Return (x, y) of the center of cell containing provided text 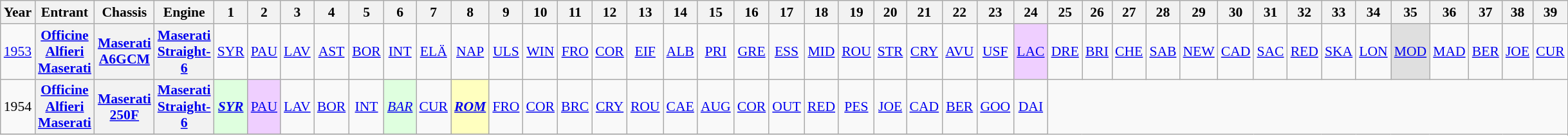
Entrant (64, 12)
8 (470, 12)
NEW (1198, 51)
BRC (575, 106)
CAE (681, 106)
13 (645, 12)
11 (575, 12)
10 (540, 12)
NAP (470, 51)
MOD (1410, 51)
CHE (1129, 51)
26 (1097, 12)
37 (1486, 12)
2 (264, 12)
25 (1065, 12)
WIN (540, 51)
15 (715, 12)
ELÄ (434, 51)
17 (786, 12)
DRE (1065, 51)
GOO (995, 106)
BRI (1097, 51)
35 (1410, 12)
DAI (1031, 106)
31 (1270, 12)
PES (856, 106)
18 (821, 12)
OUT (786, 106)
1 (231, 12)
SAB (1163, 51)
38 (1517, 12)
ALB (681, 51)
16 (752, 12)
14 (681, 12)
GRE (752, 51)
4 (332, 12)
12 (610, 12)
19 (856, 12)
6 (400, 12)
24 (1031, 12)
ESS (786, 51)
ULS (506, 51)
22 (959, 12)
1953 (18, 51)
PRI (715, 51)
3 (297, 12)
20 (890, 12)
30 (1236, 12)
32 (1305, 12)
34 (1373, 12)
21 (925, 12)
Engine (184, 12)
9 (506, 12)
EIF (645, 51)
33 (1338, 12)
USF (995, 51)
28 (1163, 12)
BAR (400, 106)
ROM (470, 106)
MID (821, 51)
Maserati A6GCM (125, 51)
STR (890, 51)
39 (1551, 12)
Chassis (125, 12)
23 (995, 12)
SAC (1270, 51)
LAC (1031, 51)
7 (434, 12)
Maserati 250F (125, 106)
MAD (1449, 51)
5 (367, 12)
Year (18, 12)
AVU (959, 51)
AUG (715, 106)
1954 (18, 106)
36 (1449, 12)
27 (1129, 12)
29 (1198, 12)
LON (1373, 51)
SKA (1338, 51)
AST (332, 51)
